Return the (x, y) coordinate for the center point of the cell that contains the specified text.  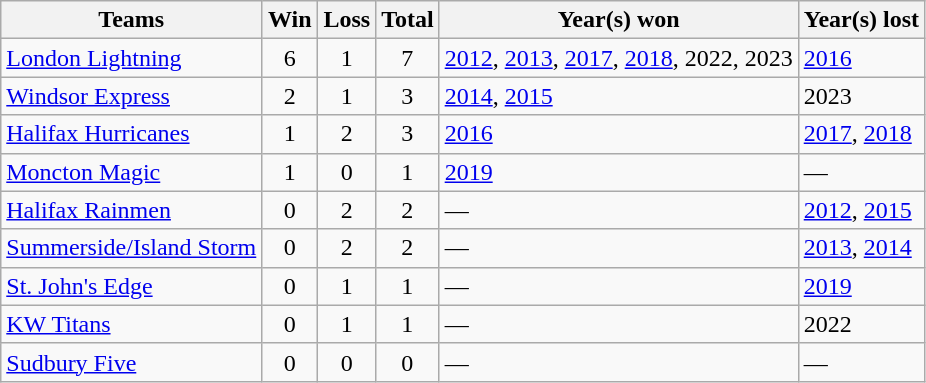
Sudbury Five (132, 362)
Year(s) won (618, 20)
St. John's Edge (132, 286)
Moncton Magic (132, 172)
2013, 2014 (861, 248)
Teams (132, 20)
Windsor Express (132, 96)
Halifax Hurricanes (132, 134)
KW Titans (132, 324)
Total (408, 20)
Summerside/Island Storm (132, 248)
London Lightning (132, 58)
Halifax Rainmen (132, 210)
Win (290, 20)
2023 (861, 96)
2017, 2018 (861, 134)
Year(s) lost (861, 20)
7 (408, 58)
2012, 2015 (861, 210)
2012, 2013, 2017, 2018, 2022, 2023 (618, 58)
6 (290, 58)
Loss (347, 20)
2022 (861, 324)
2014, 2015 (618, 96)
